Return [X, Y] of the center of cell containing provided text 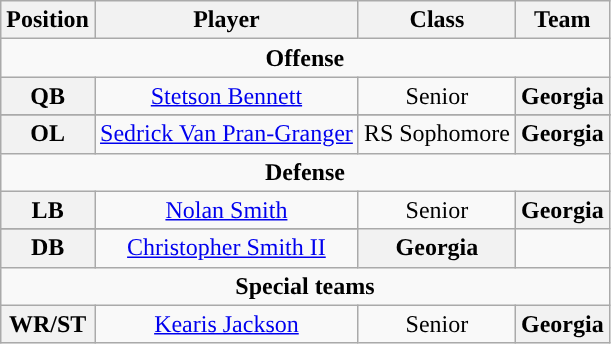
Stetson Bennett [226, 96]
Team [562, 20]
Nolan Smith [226, 210]
Offense [305, 58]
OL [48, 134]
Kearis Jackson [226, 324]
Class [436, 20]
Special teams [305, 286]
RS Sophomore [436, 134]
QB [48, 96]
LB [48, 210]
Player [226, 20]
Defense [305, 172]
DB [48, 248]
WR/ST [48, 324]
Sedrick Van Pran-Granger [226, 134]
Christopher Smith II [226, 248]
Position [48, 20]
